Output the [x, y] coordinate of the center of the cell containing the given text.  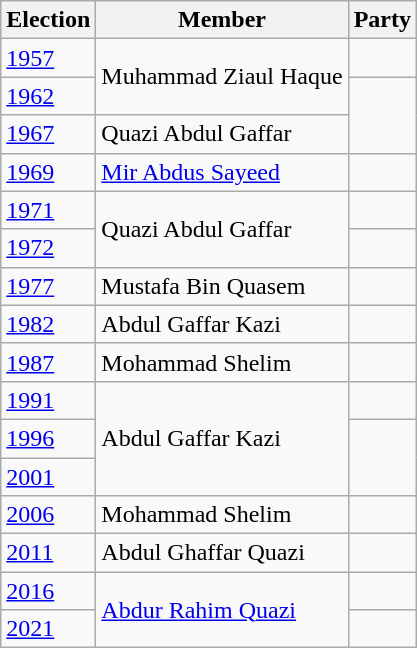
1996 [48, 438]
Member [222, 20]
1957 [48, 58]
2016 [48, 591]
1967 [48, 134]
1969 [48, 172]
Mustafa Bin Quasem [222, 286]
1977 [48, 286]
1991 [48, 400]
1987 [48, 362]
2011 [48, 553]
Party [382, 20]
2021 [48, 629]
Election [48, 20]
1972 [48, 248]
Abdur Rahim Quazi [222, 610]
1971 [48, 210]
1982 [48, 324]
1962 [48, 96]
Abdul Ghaffar Quazi [222, 553]
Muhammad Ziaul Haque [222, 77]
Mir Abdus Sayeed [222, 172]
2001 [48, 477]
2006 [48, 515]
